Output the [X, Y] coordinate of the center of the cell containing the given text.  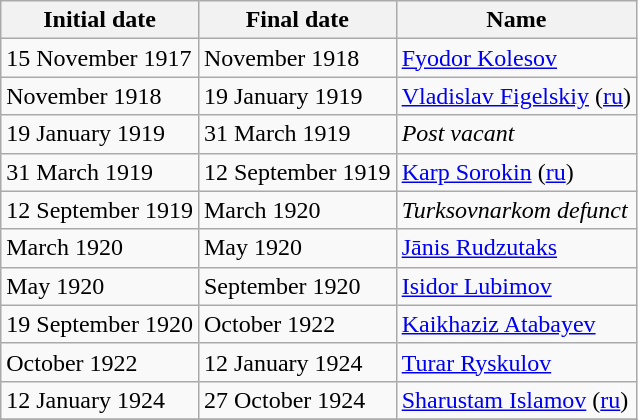
Isidor Lubimov [516, 286]
Kaikhaziz Atabayev [516, 324]
Final date [297, 20]
Turksovnarkom defunct [516, 210]
Fyodor Kolesov [516, 58]
Initial date [100, 20]
15 November 1917 [100, 58]
19 September 1920 [100, 324]
Jānis Rudzutaks [516, 248]
Turar Ryskulov [516, 362]
Sharustam Islamov (ru) [516, 400]
Vladislav Figelskiy (ru) [516, 96]
27 October 1924 [297, 400]
Post vacant [516, 134]
September 1920 [297, 286]
Karp Sorokin (ru) [516, 172]
Name [516, 20]
